Identify which cell holds the provided text, then report its [x, y] central coordinate. 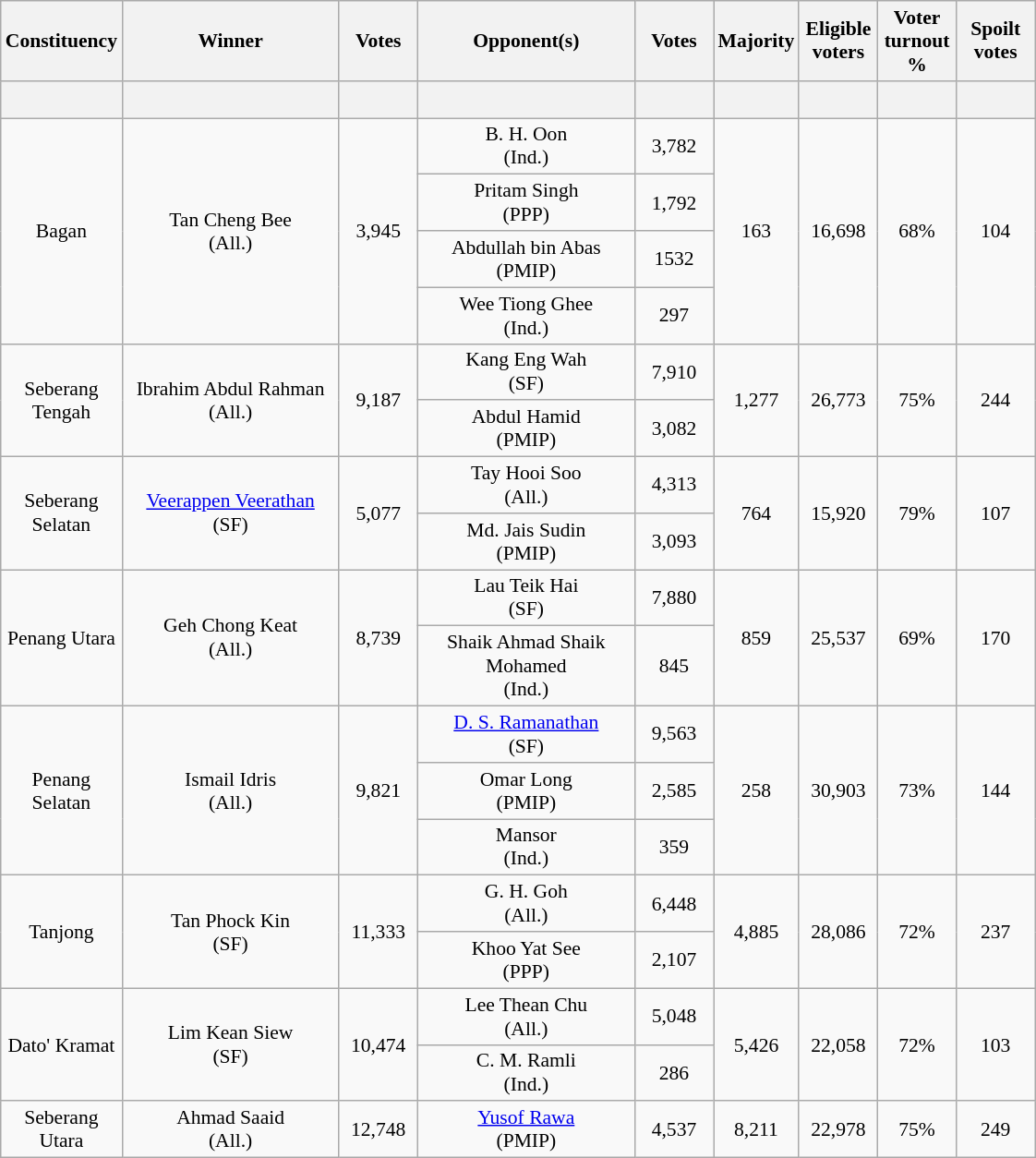
845 [674, 667]
Mansor(Ind.) [526, 848]
3,945 [379, 231]
11,333 [379, 932]
8,211 [757, 1130]
4,885 [757, 932]
249 [995, 1130]
Penang Selatan [61, 790]
Geh Chong Keat(All.) [231, 638]
Tan Phock Kin(SF) [231, 932]
6,448 [674, 903]
79% [916, 513]
Tanjong [61, 932]
Lim Kean Siew(SF) [231, 1044]
170 [995, 638]
859 [757, 638]
144 [995, 790]
Constituency [61, 41]
2,107 [674, 960]
69% [916, 638]
Penang Utara [61, 638]
15,920 [838, 513]
Bagan [61, 231]
7,880 [674, 598]
9,187 [379, 400]
3,782 [674, 146]
9,821 [379, 790]
25,537 [838, 638]
C. M. Ramli(Ind.) [526, 1073]
5,048 [674, 1016]
244 [995, 400]
4,313 [674, 486]
Dato' Kramat [61, 1044]
Eligible voters [838, 41]
22,058 [838, 1044]
Khoo Yat See(PPP) [526, 960]
7,910 [674, 371]
764 [757, 513]
G. H. Goh(All.) [526, 903]
5,426 [757, 1044]
Kang Eng Wah(SF) [526, 371]
Shaik Ahmad Shaik Mohamed(Ind.) [526, 667]
163 [757, 231]
1,792 [674, 203]
104 [995, 231]
Voter turnout % [916, 41]
286 [674, 1073]
5,077 [379, 513]
1532 [674, 259]
12,748 [379, 1130]
Ibrahim Abdul Rahman(All.) [231, 400]
Pritam Singh(PPP) [526, 203]
297 [674, 316]
Seberang Tengah [61, 400]
Tay Hooi Soo(All.) [526, 486]
359 [674, 848]
Wee Tiong Ghee(Ind.) [526, 316]
B. H. Oon(Ind.) [526, 146]
3,093 [674, 541]
Seberang Selatan [61, 513]
103 [995, 1044]
68% [916, 231]
258 [757, 790]
Veerappen Veerathan(SF) [231, 513]
10,474 [379, 1044]
237 [995, 932]
D. S. Ramanathan(SF) [526, 735]
Winner [231, 41]
3,082 [674, 428]
Abdullah bin Abas (PMIP) [526, 259]
8,739 [379, 638]
28,086 [838, 932]
Spoilt votes [995, 41]
30,903 [838, 790]
Majority [757, 41]
Opponent(s) [526, 41]
16,698 [838, 231]
Seberang Utara [61, 1130]
22,978 [838, 1130]
Omar Long(PMIP) [526, 790]
Md. Jais Sudin(PMIP) [526, 541]
73% [916, 790]
4,537 [674, 1130]
9,563 [674, 735]
1,277 [757, 400]
Lee Thean Chu(All.) [526, 1016]
Abdul Hamid(PMIP) [526, 428]
107 [995, 513]
2,585 [674, 790]
Ahmad Saaid(All.) [231, 1130]
Yusof Rawa(PMIP) [526, 1130]
Tan Cheng Bee(All.) [231, 231]
26,773 [838, 400]
Lau Teik Hai(SF) [526, 598]
Ismail Idris(All.) [231, 790]
